Output the (X, Y) coordinate of the center of the cell containing the given text.  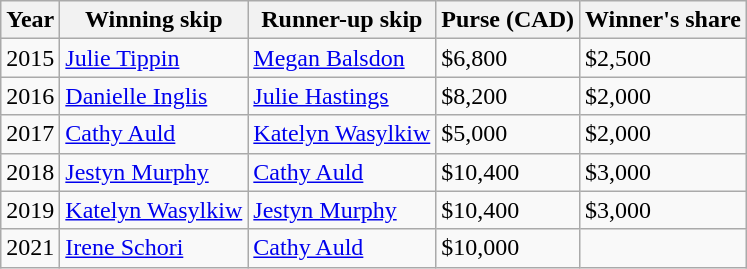
Runner-up skip (342, 20)
2015 (30, 58)
2017 (30, 134)
Danielle Inglis (154, 96)
Winner's share (662, 20)
2018 (30, 172)
2016 (30, 96)
$6,800 (508, 58)
$10,000 (508, 248)
Winning skip (154, 20)
2019 (30, 210)
Julie Tippin (154, 58)
Irene Schori (154, 248)
$8,200 (508, 96)
Purse (CAD) (508, 20)
$2,500 (662, 58)
Year (30, 20)
Megan Balsdon (342, 58)
2021 (30, 248)
Julie Hastings (342, 96)
$5,000 (508, 134)
